Pinpoint the cell where the given text exists, returning its [X, Y] midpoint coordinate. 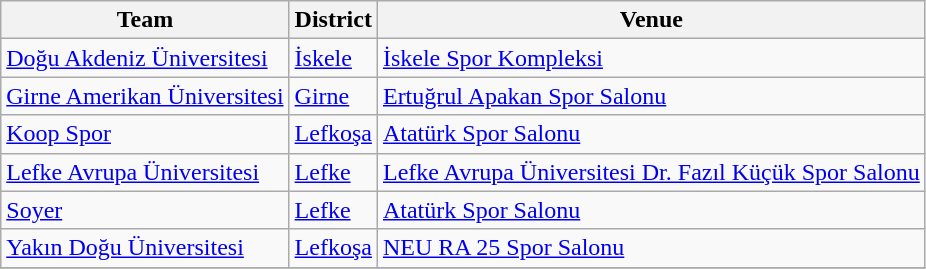
Yakın Doğu Üniversitesi [145, 248]
Venue [651, 20]
İskele [333, 58]
Soyer [145, 210]
Ertuğrul Apakan Spor Salonu [651, 96]
Girne Amerikan Üniversitesi [145, 96]
Doğu Akdeniz Üniversitesi [145, 58]
Lefke Avrupa Üniversitesi Dr. Fazıl Küçük Spor Salonu [651, 172]
İskele Spor Kompleksi [651, 58]
Girne [333, 96]
Team [145, 20]
NEU RA 25 Spor Salonu [651, 248]
District [333, 20]
Koop Spor [145, 134]
Lefke Avrupa Üniversitesi [145, 172]
